Locate the cell with the specified text and output its [x, y] center coordinate. 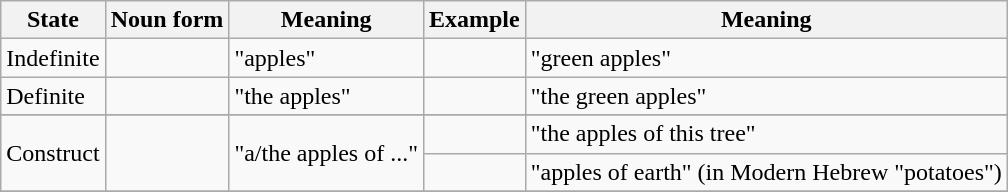
Definite [53, 96]
Construct [53, 153]
Noun form [167, 20]
"the apples" [326, 96]
"a/the apples of ..." [326, 153]
"green apples" [766, 58]
"the green apples" [766, 96]
Indefinite [53, 58]
State [53, 20]
"the apples of this tree" [766, 134]
"apples" [326, 58]
"apples of earth" (in Modern Hebrew "potatoes") [766, 172]
Example [474, 20]
